From the cell containing the given text, extract its center point as [x, y] coordinate. 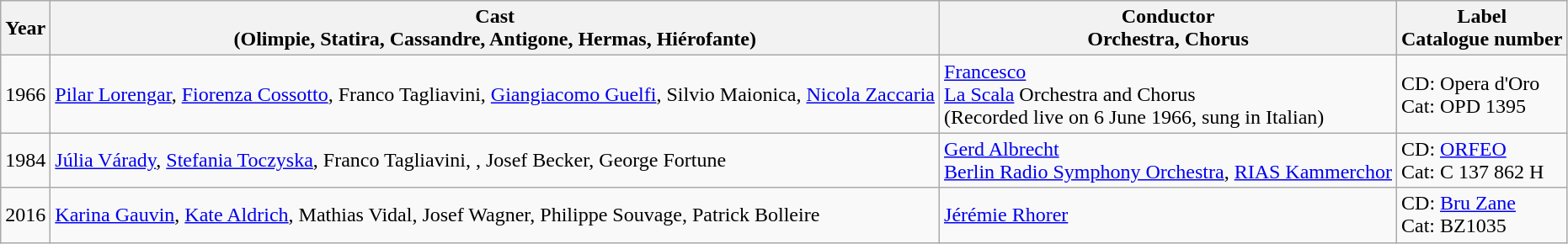
1984 [25, 160]
Pilar Lorengar, Fiorenza Cossotto, Franco Tagliavini, Giangiacomo Guelfi, Silvio Maionica, Nicola Zaccaria [495, 94]
Gerd AlbrechtBerlin Radio Symphony Orchestra, RIAS Kammerchor [1169, 160]
CD: ORFEOCat: C 137 862 H [1482, 160]
Jérémie Rhorer [1169, 215]
1966 [25, 94]
LabelCatalogue number [1482, 29]
Year [25, 29]
Karina Gauvin, Kate Aldrich, Mathias Vidal, Josef Wagner, Philippe Souvage, Patrick Bolleire [495, 215]
CD: Opera d'OroCat: OPD 1395 [1482, 94]
Francesco La Scala Orchestra and Chorus(Recorded live on 6 June 1966, sung in Italian) [1169, 94]
2016 [25, 215]
CD: Bru ZaneCat: BZ1035 [1482, 215]
Cast(Olimpie, Statira, Cassandre, Antigone, Hermas, Hiérofante) [495, 29]
ConductorOrchestra, Chorus [1169, 29]
Júlia Várady, Stefania Toczyska, Franco Tagliavini, , Josef Becker, George Fortune [495, 160]
